Capture the cell that displays the provided text and extract its (X, Y) central coordinate. 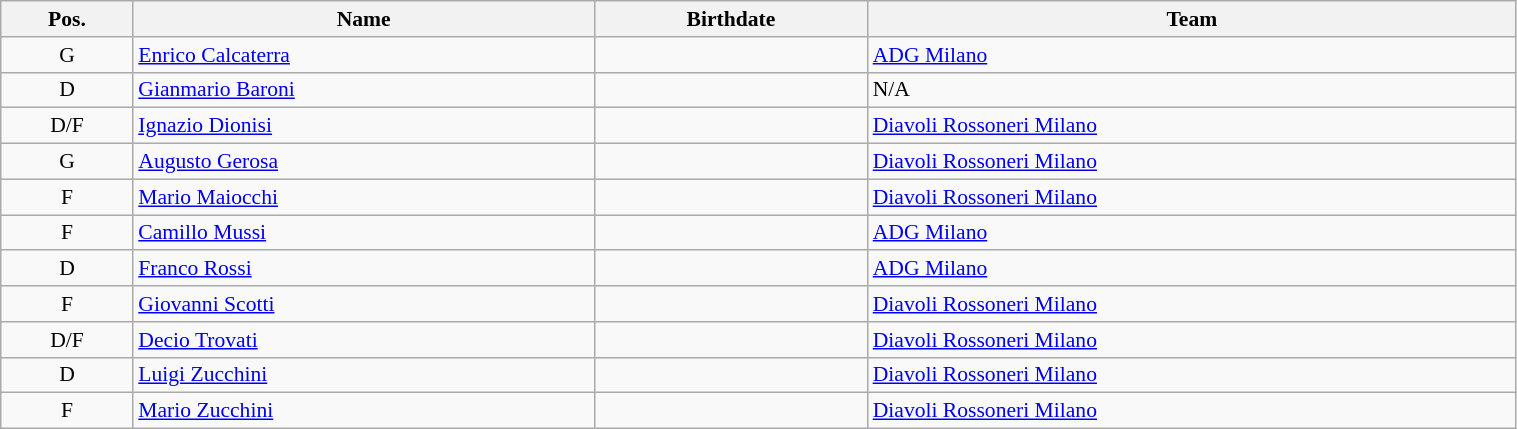
Birthdate (731, 19)
Giovanni Scotti (364, 304)
N/A (1192, 90)
Ignazio Dionisi (364, 126)
Name (364, 19)
Mario Zucchini (364, 411)
Luigi Zucchini (364, 375)
Camillo Mussi (364, 233)
Pos. (68, 19)
Augusto Gerosa (364, 162)
Decio Trovati (364, 340)
Enrico Calcaterra (364, 55)
Team (1192, 19)
Mario Maiocchi (364, 197)
Gianmario Baroni (364, 90)
Franco Rossi (364, 269)
